Scan for the cell matching the given text and deliver its (X, Y) coordinate at center. 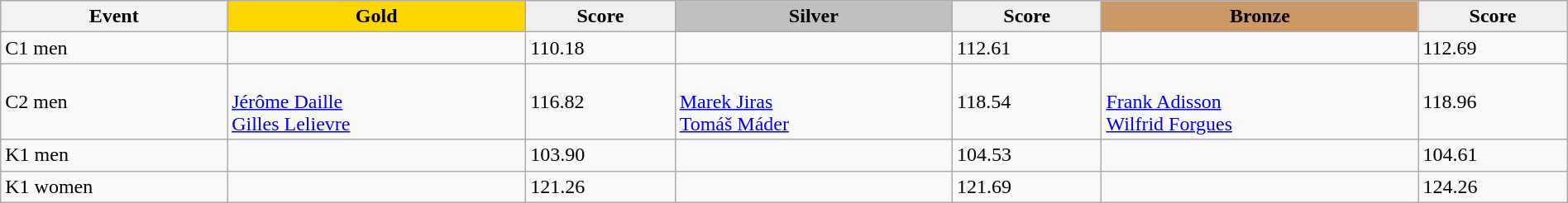
K1 women (114, 186)
116.82 (600, 101)
121.69 (1027, 186)
112.69 (1493, 48)
Gold (377, 17)
104.61 (1493, 155)
C1 men (114, 48)
Event (114, 17)
110.18 (600, 48)
103.90 (600, 155)
C2 men (114, 101)
K1 men (114, 155)
Jérôme DailleGilles Lelievre (377, 101)
104.53 (1027, 155)
Silver (814, 17)
118.54 (1027, 101)
Frank AdissonWilfrid Forgues (1260, 101)
Bronze (1260, 17)
Marek JirasTomáš Máder (814, 101)
118.96 (1493, 101)
124.26 (1493, 186)
112.61 (1027, 48)
121.26 (600, 186)
